For the text-containing cell, return its midpoint in [x, y] coordinate format. 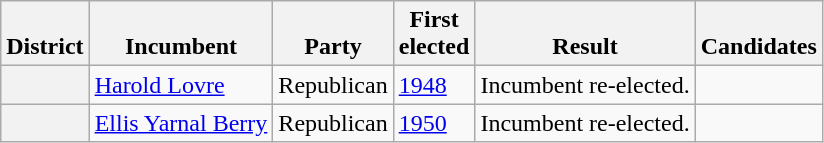
Firstelected [434, 34]
Ellis Yarnal Berry [181, 123]
1948 [434, 85]
Candidates [758, 34]
Harold Lovre [181, 85]
Result [585, 34]
District [45, 34]
Party [333, 34]
1950 [434, 123]
Incumbent [181, 34]
